Search for the cell housing the specified text and yield its (x, y) center coordinate. 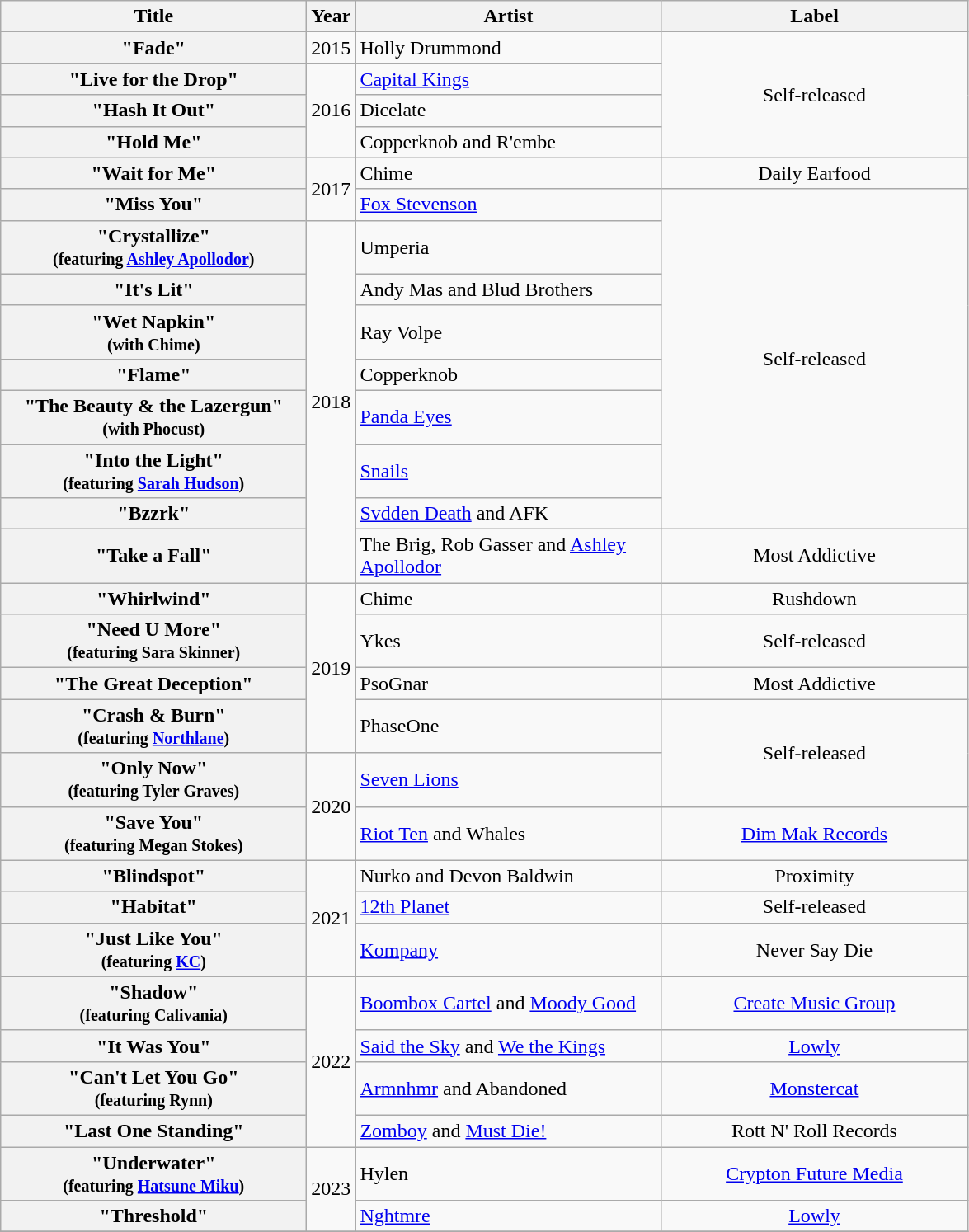
2021 (332, 919)
"Wait for Me" (153, 173)
Artist (508, 16)
PsoGnar (508, 684)
"Hash It Out" (153, 111)
"The Beauty & the Lazergun"(with Phocust) (153, 417)
Armnhmr and Abandoned (508, 1089)
Copperknob (508, 374)
"Take a Fall" (153, 556)
Boombox Cartel and Moody Good (508, 1003)
"Can't Let You Go"(featuring Rynn) (153, 1089)
Umperia (508, 247)
"Crystallize"(featuring Ashley Apollodor) (153, 247)
Holly Drummond (508, 48)
Said the Sky and We the Kings (508, 1046)
PhaseOne (508, 726)
2020 (332, 806)
Fox Stevenson (508, 205)
"Wet Napkin"(with Chime) (153, 332)
"Only Now"(featuring Tyler Graves) (153, 780)
"Into the Light"(featuring Sarah Hudson) (153, 470)
Kompany (508, 950)
Ray Volpe (508, 332)
"Habitat" (153, 907)
Monstercat (815, 1089)
"Save You"(featuring Megan Stokes) (153, 833)
"Need U More"(featuring Sara Skinner) (153, 642)
Copperknob and R'embe (508, 142)
"Bzzrk" (153, 514)
2023 (332, 1189)
Zomboy and Must Die! (508, 1131)
Hylen (508, 1173)
Riot Ten and Whales (508, 833)
"It's Lit" (153, 289)
"Hold Me" (153, 142)
Title (153, 16)
Daily Earfood (815, 173)
Seven Lions (508, 780)
Svdden Death and AFK (508, 514)
Proximity (815, 876)
"Flame" (153, 374)
"Crash & Burn"(featuring Northlane) (153, 726)
"It Was You" (153, 1046)
2019 (332, 668)
Capital Kings (508, 79)
"Shadow"(featuring Calivania) (153, 1003)
"Just Like You"(featuring KC) (153, 950)
Crypton Future Media (815, 1173)
2022 (332, 1061)
2017 (332, 189)
Create Music Group (815, 1003)
Year (332, 16)
"Whirlwind" (153, 599)
Rott N' Roll Records (815, 1131)
Dim Mak Records (815, 833)
Dicelate (508, 111)
12th Planet (508, 907)
2015 (332, 48)
"Blindspot" (153, 876)
2016 (332, 111)
Nghtmre (508, 1216)
2018 (332, 402)
Panda Eyes (508, 417)
Rushdown (815, 599)
"Underwater"(featuring Hatsune Miku) (153, 1173)
Never Say Die (815, 950)
"Last One Standing" (153, 1131)
Andy Mas and Blud Brothers (508, 289)
Ykes (508, 642)
The Brig, Rob Gasser and Ashley Apollodor (508, 556)
Nurko and Devon Baldwin (508, 876)
"Threshold" (153, 1216)
"Fade" (153, 48)
"Live for the Drop" (153, 79)
"Miss You" (153, 205)
Snails (508, 470)
Label (815, 16)
"The Great Deception" (153, 684)
